Return [X, Y] of the center of cell containing provided text 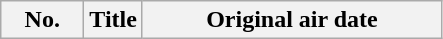
Original air date [292, 20]
No. [42, 20]
Title [114, 20]
